Locate the cell with the specified text and output its (x, y) center coordinate. 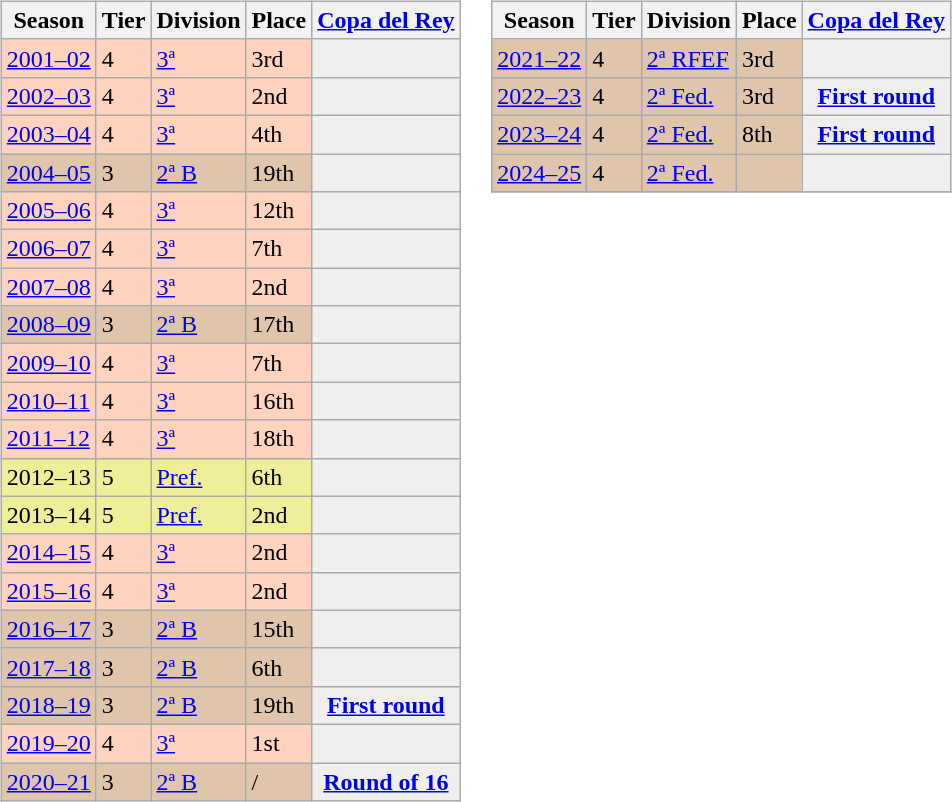
1st (279, 743)
2005–06 (48, 211)
2018–19 (48, 705)
2011–12 (48, 439)
2013–14 (48, 515)
12th (279, 211)
2001–02 (48, 58)
2015–16 (48, 591)
2002–03 (48, 96)
/ (279, 781)
2024–25 (540, 173)
4th (279, 134)
2003–04 (48, 134)
2004–05 (48, 173)
2009–10 (48, 363)
2007–08 (48, 287)
Round of 16 (386, 781)
2021–22 (540, 58)
2023–24 (540, 134)
18th (279, 439)
16th (279, 401)
2022–23 (540, 96)
2006–07 (48, 249)
15th (279, 629)
2016–17 (48, 629)
2017–18 (48, 667)
8th (769, 134)
2ª RFEF (688, 58)
2008–09 (48, 325)
2014–15 (48, 553)
2020–21 (48, 781)
17th (279, 325)
2019–20 (48, 743)
2012–13 (48, 477)
2010–11 (48, 401)
